Detect which cell encompasses the target text, then output its [X, Y] center coordinate. 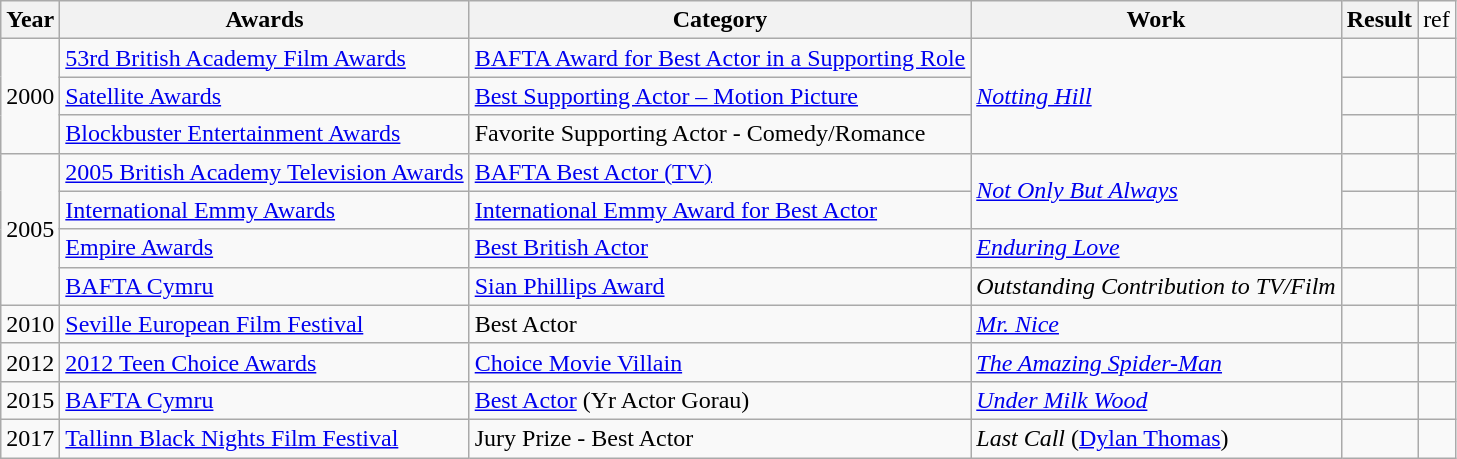
Best British Actor [720, 248]
Under Milk Wood [1156, 400]
BAFTA Award for Best Actor in a Supporting Role [720, 58]
International Emmy Award for Best Actor [720, 210]
Empire Awards [264, 248]
ref [1437, 20]
2000 [30, 96]
Satellite Awards [264, 96]
The Amazing Spider-Man [1156, 362]
Not Only But Always [1156, 191]
2017 [30, 438]
2010 [30, 324]
Category [720, 20]
Outstanding Contribution to TV/Film [1156, 286]
Seville European Film Festival [264, 324]
Best Actor [720, 324]
Sian Phillips Award [720, 286]
2015 [30, 400]
Favorite Supporting Actor - Comedy/Romance [720, 134]
BAFTA Best Actor (TV) [720, 172]
Notting Hill [1156, 96]
Choice Movie Villain [720, 362]
2012 [30, 362]
Awards [264, 20]
2005 British Academy Television Awards [264, 172]
Last Call (Dylan Thomas) [1156, 438]
2012 Teen Choice Awards [264, 362]
Jury Prize - Best Actor [720, 438]
Mr. Nice [1156, 324]
53rd British Academy Film Awards [264, 58]
Best Actor (Yr Actor Gorau) [720, 400]
Year [30, 20]
Blockbuster Entertainment Awards [264, 134]
2005 [30, 229]
Work [1156, 20]
Tallinn Black Nights Film Festival [264, 438]
Result [1379, 20]
Enduring Love [1156, 248]
Best Supporting Actor – Motion Picture [720, 96]
International Emmy Awards [264, 210]
